Capture the cell that displays the provided text and extract its (X, Y) central coordinate. 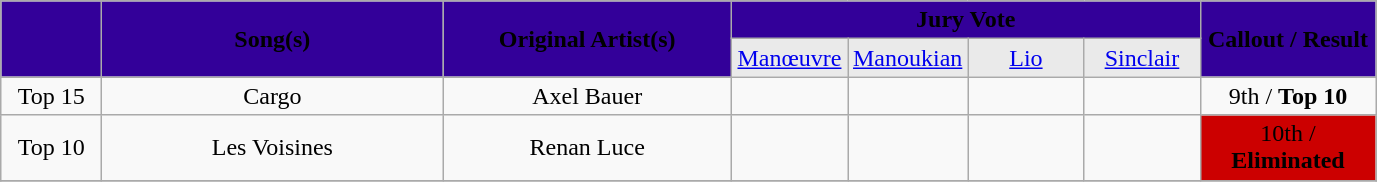
Sinclair (1142, 58)
9th / Top 10 (1288, 96)
Manoukian (908, 58)
Original Artist(s) (588, 39)
Callout / Result (1288, 39)
Cargo (272, 96)
Jury Vote (966, 20)
Les Voisines (272, 148)
Axel Bauer (588, 96)
Manœuvre (789, 58)
Top 15 (52, 96)
Lio (1026, 58)
10th / Eliminated (1288, 148)
Top 10 (52, 148)
Renan Luce (588, 148)
Song(s) (272, 39)
